Return [X, Y] of the center of cell containing provided text 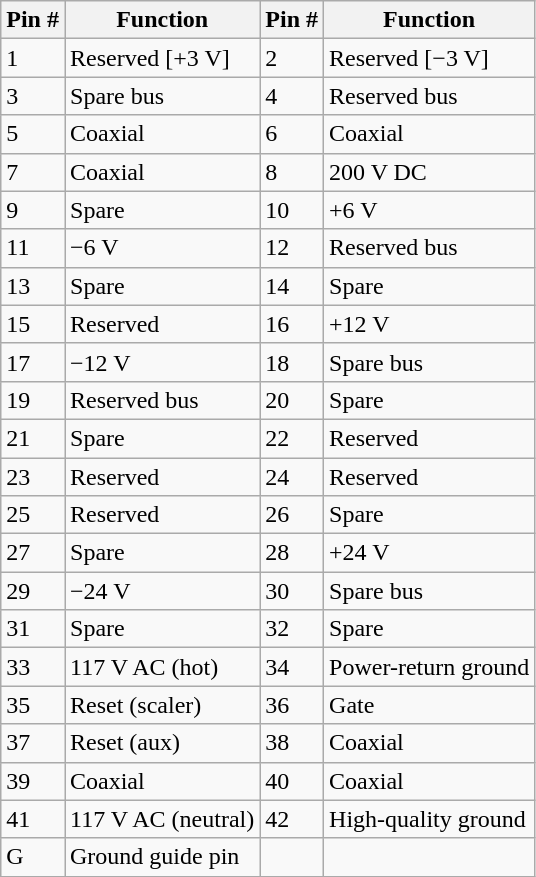
−6 V [162, 248]
7 [33, 172]
24 [292, 477]
25 [33, 515]
+6 V [430, 210]
High-quality ground [430, 819]
13 [33, 286]
4 [292, 96]
33 [33, 667]
17 [33, 362]
41 [33, 819]
34 [292, 667]
16 [292, 324]
31 [33, 629]
28 [292, 553]
200 V DC [430, 172]
10 [292, 210]
Ground guide pin [162, 857]
Reset (scaler) [162, 705]
29 [33, 591]
22 [292, 438]
18 [292, 362]
20 [292, 400]
Power-return ground [430, 667]
35 [33, 705]
39 [33, 781]
15 [33, 324]
14 [292, 286]
117 V AC (neutral) [162, 819]
19 [33, 400]
6 [292, 134]
11 [33, 248]
+24 V [430, 553]
27 [33, 553]
−24 V [162, 591]
Reserved [−3 V] [430, 58]
40 [292, 781]
36 [292, 705]
−12 V [162, 362]
32 [292, 629]
2 [292, 58]
1 [33, 58]
5 [33, 134]
12 [292, 248]
117 V AC (hot) [162, 667]
26 [292, 515]
38 [292, 743]
30 [292, 591]
42 [292, 819]
21 [33, 438]
9 [33, 210]
8 [292, 172]
Reserved [+3 V] [162, 58]
G [33, 857]
23 [33, 477]
3 [33, 96]
Gate [430, 705]
37 [33, 743]
+12 V [430, 324]
Reset (aux) [162, 743]
